Locate the cell with the specified text and output its [X, Y] center coordinate. 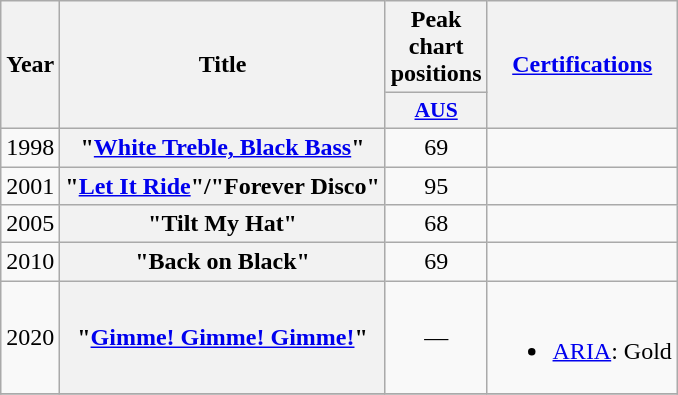
Peak chart positions [436, 47]
"Gimme! Gimme! Gimme!" [222, 338]
"Let It Ride"/"Forever Disco" [222, 185]
"Back on Black" [222, 262]
"Tilt My Hat" [222, 224]
2020 [30, 338]
— [436, 338]
2001 [30, 185]
2010 [30, 262]
AUS [436, 111]
ARIA: Gold [582, 338]
Certifications [582, 65]
Year [30, 65]
Title [222, 65]
95 [436, 185]
"White Treble, Black Bass" [222, 147]
2005 [30, 224]
68 [436, 224]
1998 [30, 147]
